Search for the cell housing the specified text and yield its [X, Y] center coordinate. 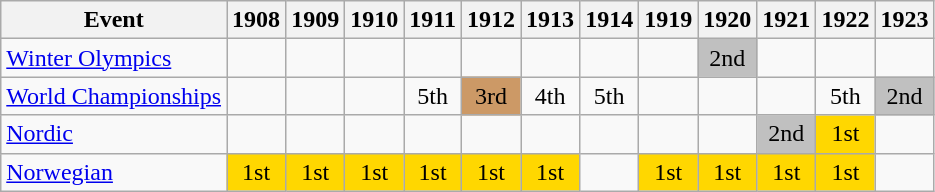
1920 [728, 20]
3rd [490, 96]
1923 [904, 20]
1914 [610, 20]
1912 [490, 20]
1909 [316, 20]
Winter Olympics [114, 58]
1919 [668, 20]
4th [550, 96]
1913 [550, 20]
Nordic [114, 134]
Event [114, 20]
World Championships [114, 96]
1908 [256, 20]
1910 [374, 20]
1922 [846, 20]
1921 [786, 20]
1911 [433, 20]
Norwegian [114, 172]
